Output the (X, Y) coordinate of the center of the cell containing the given text.  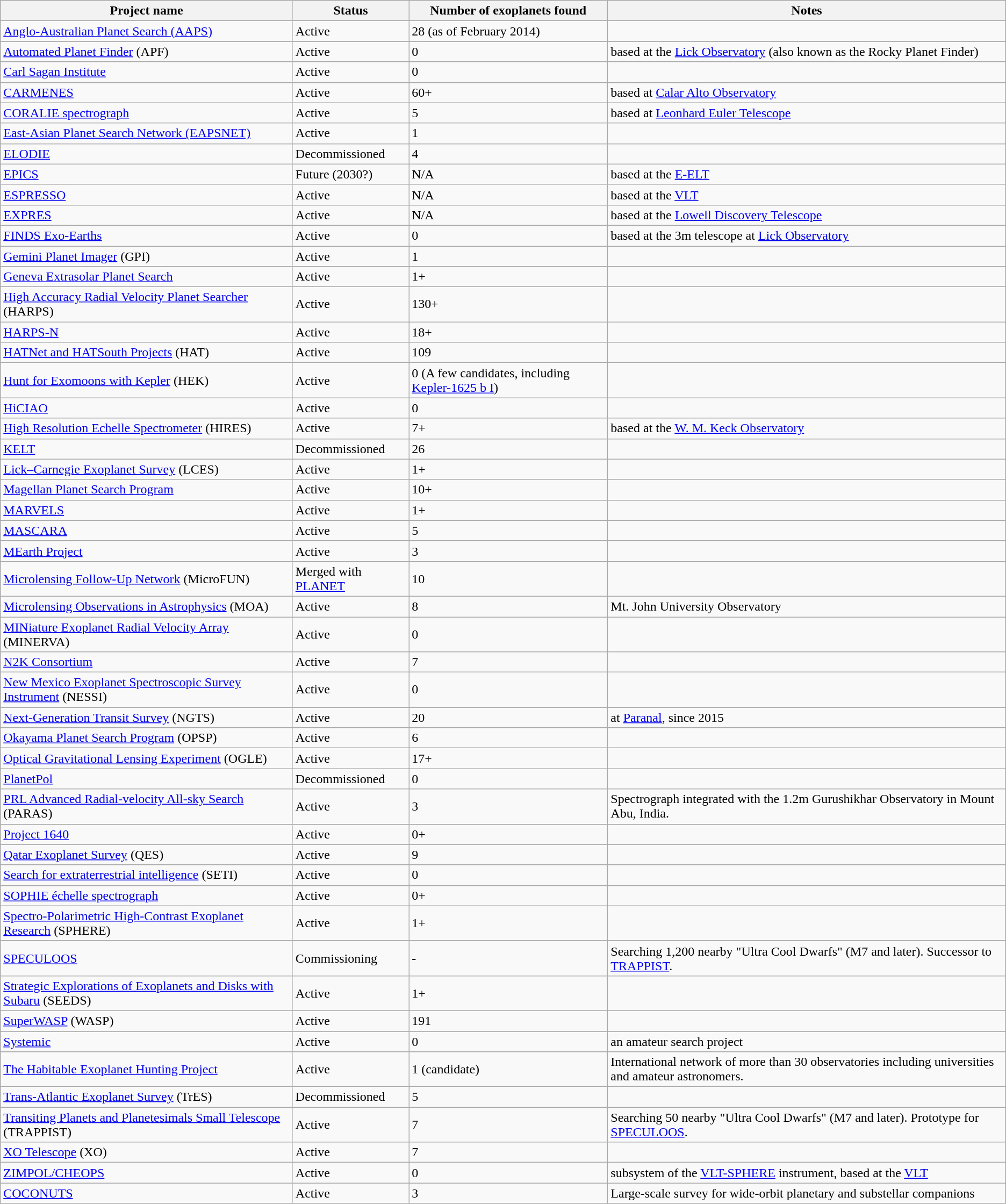
PRL Advanced Radial-velocity All-sky Search (PARAS) (147, 806)
International network of more than 30 observatories including universities and amateur astronomers. (807, 1070)
N2K Consortium (147, 662)
7+ (508, 428)
10 (508, 578)
based at the VLT (807, 195)
Magellan Planet Search Program (147, 490)
MINiature Exoplanet Radial Velocity Array (MINERVA) (147, 634)
Next-Generation Transit Survey (NGTS) (147, 718)
CARMENES (147, 92)
HARPS-N (147, 332)
18+ (508, 332)
The Habitable Exoplanet Hunting Project (147, 1070)
Number of exoplanets found (508, 11)
ELODIE (147, 154)
PlanetPol (147, 779)
191 (508, 1021)
Transiting Planets and Planetesimals Small Telescope (TRAPPIST) (147, 1124)
20 (508, 718)
- (508, 958)
based at the Lick Observatory (also known as the Rocky Planet Finder) (807, 52)
Merged with PLANET (350, 578)
East-Asian Planet Search Network (EAPSNET) (147, 133)
MASCARA (147, 531)
ESPRESSO (147, 195)
Hunt for Exomoons with Kepler (HEK) (147, 381)
Notes (807, 11)
EXPRES (147, 215)
Spectro-Polarimetric High-Contrast Exoplanet Research (SPHERE) (147, 923)
6 (508, 738)
Geneva Extrasolar Planet Search (147, 277)
Mt. John University Observatory (807, 606)
Microlensing Follow-Up Network (MicroFUN) (147, 578)
10+ (508, 490)
1 (candidate) (508, 1070)
Project 1640 (147, 834)
HiCIAO (147, 408)
Commissioning (350, 958)
Spectrograph integrated with the 1.2m Gurushikhar Observatory in Mount Abu, India. (807, 806)
17+ (508, 758)
Project name (147, 11)
based at Calar Alto Observatory (807, 92)
MARVELS (147, 510)
Qatar Exoplanet Survey (QES) (147, 855)
based at Leonhard Euler Telescope (807, 113)
EPICS (147, 174)
Searching 50 nearby "Ultra Cool Dwarfs" (M7 and later). Prototype for SPECULOOS. (807, 1124)
MEarth Project (147, 551)
based at the E-ELT (807, 174)
9 (508, 855)
subsystem of the VLT-SPHERE instrument, based at the VLT (807, 1173)
60+ (508, 92)
Large-scale survey for wide-orbit planetary and substellar companions (807, 1193)
KELT (147, 449)
SPECULOOS (147, 958)
based at the W. M. Keck Observatory (807, 428)
28 (as of February 2014) (508, 31)
Lick–Carnegie Exoplanet Survey (LCES) (147, 469)
Search for extraterrestrial intelligence (SETI) (147, 875)
Microlensing Observations in Astrophysics (MOA) (147, 606)
FINDS Exo-Earths (147, 235)
COCONUTS (147, 1193)
Anglo-Australian Planet Search (AAPS) (147, 31)
Status (350, 11)
HATNet and HATSouth Projects (HAT) (147, 353)
SuperWASP (WASP) (147, 1021)
Optical Gravitational Lensing Experiment (OGLE) (147, 758)
Automated Planet Finder (APF) (147, 52)
0 (A few candidates, including Kepler-1625 b I) (508, 381)
Systemic (147, 1041)
Gemini Planet Imager (GPI) (147, 256)
based at the 3m telescope at Lick Observatory (807, 235)
SOPHIE échelle spectrograph (147, 895)
XO Telescope (XO) (147, 1152)
Carl Sagan Institute (147, 72)
New Mexico Exoplanet Spectroscopic Survey Instrument (NESSI) (147, 690)
4 (508, 154)
Searching 1,200 nearby "Ultra Cool Dwarfs" (M7 and later). Successor to TRAPPIST. (807, 958)
8 (508, 606)
at Paranal, since 2015 (807, 718)
26 (508, 449)
High Accuracy Radial Velocity Planet Searcher (HARPS) (147, 304)
High Resolution Echelle Spectrometer (HIRES) (147, 428)
Future (2030?) (350, 174)
Okayama Planet Search Program (OPSP) (147, 738)
130+ (508, 304)
ZIMPOL/CHEOPS (147, 1173)
based at the Lowell Discovery Telescope (807, 215)
CORALIE spectrograph (147, 113)
an amateur search project (807, 1041)
Trans-Atlantic Exoplanet Survey (TrES) (147, 1097)
109 (508, 353)
Strategic Explorations of Exoplanets and Disks with Subaru (SEEDS) (147, 993)
